Search for the cell housing the specified text and yield its [X, Y] center coordinate. 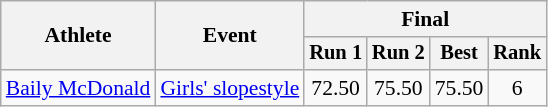
Athlete [78, 36]
Best [460, 54]
6 [517, 88]
Girls' slopestyle [230, 88]
Event [230, 36]
Final [425, 19]
Run 2 [398, 54]
Run 1 [336, 54]
Baily McDonald [78, 88]
72.50 [336, 88]
Rank [517, 54]
